Pinpoint the cell where the given text exists, returning its (x, y) midpoint coordinate. 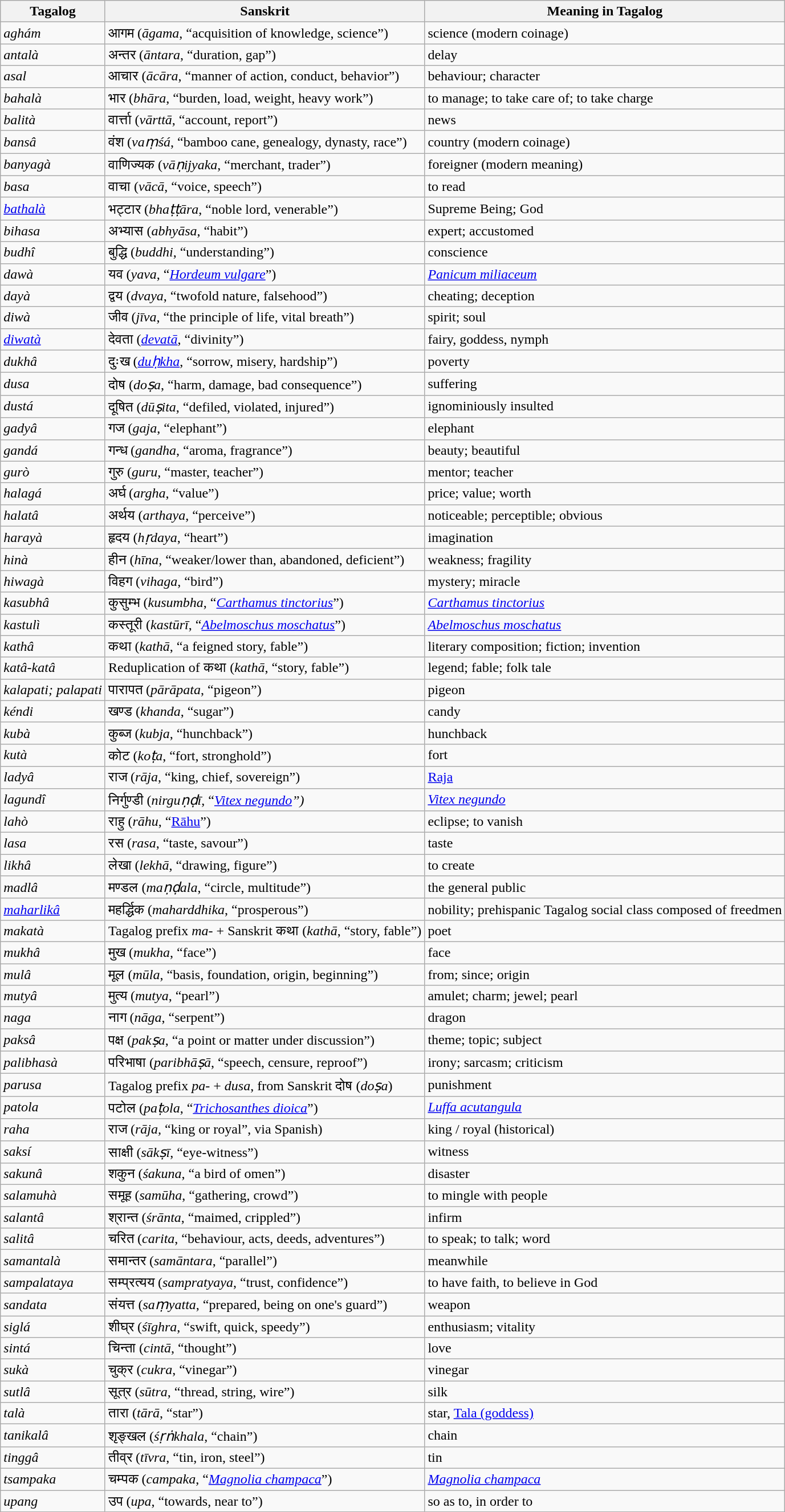
परिभाषा (paribhāṣā, “speech, censure, reproof”) (265, 1062)
यव (yava, “Hordeum vulgare”) (265, 274)
vinegar (605, 1370)
गन्ध (gandha, “aroma, fragrance”) (265, 450)
चिन्ता (cintā, “thought”) (265, 1348)
salamuhà (53, 1196)
king / royal (historical) (605, 1130)
शीघ्र (śīghra, “swift, quick, speedy”) (265, 1326)
mystery; miracle (605, 581)
Tagalog prefix ma- + Sanskrit कथा (kathā, “story, fable”) (265, 931)
सूत्र (sūtra, “thread, string, wire”) (265, 1392)
Panicum miliaceum (605, 274)
lasa (53, 843)
basa (53, 186)
to speak; to talk; word (605, 1239)
harayà (53, 537)
bansâ (53, 142)
mukhâ (53, 952)
irony; sarcasm; criticism (605, 1062)
sakunâ (53, 1174)
candy (605, 711)
kéndi (53, 711)
so as to, in order to (605, 1501)
price; value; worth (605, 494)
infirm (605, 1217)
हृदय (hṛdaya, “heart”) (265, 537)
समान्तर (samāntara, “parallel”) (265, 1261)
मण्डल (maṇḍala, “circle, multitude”) (265, 887)
पक्ष (pakṣa, “a point or matter under discussion”) (265, 1040)
gadyâ (53, 429)
sintá (53, 1348)
diwà (53, 317)
नाग (nāga, “serpent”) (265, 1018)
गज (gaja, “elephant”) (265, 429)
साक्षी (sākṣī, “eye-witness”) (265, 1152)
वाचा (vācā, “voice, speech”) (265, 186)
love (605, 1348)
makatà (53, 931)
Carthamus tinctorius (605, 603)
कुसुम्भ (kusumbha, “Carthamus tinctorius”) (265, 603)
weakness; fragility (605, 560)
bahalà (53, 98)
elephant (605, 429)
dukhâ (53, 361)
aghám (53, 33)
kathâ (53, 646)
diwatà (53, 339)
poverty (605, 361)
मुत्य (mutya, “pearl”) (265, 996)
महर्द्धिक (maharddhika, “prosperous”) (265, 909)
दूषित (dūṣita, “defiled, violated, injured”) (265, 406)
kubà (53, 733)
expert; accustomed (605, 231)
ladyâ (53, 777)
खण्ड (khanda, “sugar”) (265, 711)
legend; fable; folk tale (605, 668)
country (modern coinage) (605, 142)
fort (605, 755)
gurò (53, 472)
balità (53, 120)
punishment (605, 1085)
Sanskrit (265, 11)
भट्टार (bhaṭṭāra, “noble lord, venerable”) (265, 209)
disaster (605, 1174)
saksí (53, 1152)
रस (rasa, “taste, savour”) (265, 843)
siglá (53, 1326)
बुद्धि (buddhi, “understanding”) (265, 252)
naga (53, 1018)
कोट (koṭa, “fort, stronghold”) (265, 755)
hiwagà (53, 581)
अर्घ (argha, “value”) (265, 494)
वाणिज्यक (vāṇijyaka, “merchant, trader”) (265, 165)
राहु (rāhu, “Rāhu”) (265, 822)
science (modern coinage) (605, 33)
salitâ (53, 1239)
amulet; charm; jewel; pearl (605, 996)
Tagalog (53, 11)
मूल (mūla, “basis, foundation, origin, beginning”) (265, 974)
sukà (53, 1370)
सम्प्रत्यय (sampratyaya, “trust, confidence”) (265, 1282)
तीव्र (tīvra, “tin, iron, steel”) (265, 1457)
beauty; beautiful (605, 450)
bathalà (53, 209)
behaviour; character (605, 76)
tin (605, 1457)
tanikalâ (53, 1436)
Supreme Being; God (605, 209)
राज (rāja, “king or royal”, via Spanish) (265, 1130)
chain (605, 1436)
उप (upa, “towards, near to”) (265, 1501)
imagination (605, 537)
dusa (53, 384)
likhâ (53, 865)
Tagalog prefix pa- + dusa, from Sanskrit दोष (doṣa) (265, 1085)
अन्तर (āntara, “duration, gap”) (265, 55)
paksâ (53, 1040)
dragon (605, 1018)
शृङ्खल (śṛṅkhala, “chain”) (265, 1436)
banyagà (53, 165)
samantalà (53, 1261)
halatâ (53, 515)
द्वय (dvaya, “twofold nature, falsehood”) (265, 296)
salantâ (53, 1217)
kutà (53, 755)
संयत्त (saṃyatta, “prepared, being on one's guard”) (265, 1305)
news (605, 120)
विहग (vihaga, “bird”) (265, 581)
theme; topic; subject (605, 1040)
Vitex negundo (605, 800)
आचार (ācāra, “manner of action, conduct, behavior”) (265, 76)
sandata (53, 1305)
halagá (53, 494)
patola (53, 1107)
the general public (605, 887)
पटोल (paṭola, “Trichosanthes dioica”) (265, 1107)
silk (605, 1392)
ignominiously insulted (605, 406)
kastulì (53, 625)
to manage; to take care of; to take charge (605, 98)
दुःख (duḥkha, “sorrow, misery, hardship”) (265, 361)
katâ-katâ (53, 668)
अभ्यास (abhyāsa, “habit”) (265, 231)
conscience (605, 252)
nobility; prehispanic Tagalog social class composed of freedmen (605, 909)
तारा (tārā, “star”) (265, 1413)
mutyâ (53, 996)
lagundî (53, 800)
Reduplication of कथा (kathā, “story, fable”) (265, 668)
समूह (samūha, “gathering, crowd”) (265, 1196)
चरित (carita, “behaviour, acts, deeds, adventures”) (265, 1239)
to create (605, 865)
cheating; deception (605, 296)
mentor; teacher (605, 472)
श्रान्त (śrānta, “maimed, crippled”) (265, 1217)
enthusiasm; vitality (605, 1326)
talà (53, 1413)
dustá (53, 406)
palibhasà (53, 1062)
पारापत (pārāpata, “pigeon”) (265, 690)
pigeon (605, 690)
weapon (605, 1305)
लेखा (lekhā, “drawing, figure”) (265, 865)
Meaning in Tagalog (605, 11)
budhî (53, 252)
dawà (53, 274)
चम्पक (campaka, “Magnolia champaca”) (265, 1479)
वार्त्ता (vārttā, “account, report”) (265, 120)
face (605, 952)
कुब्ज (kubja, “hunchback”) (265, 733)
to read (605, 186)
suffering (605, 384)
दोष (doṣa, “harm, damage, bad consequence”) (265, 384)
witness (605, 1152)
maharlikâ (53, 909)
fairy, goddess, nymph (605, 339)
sutlâ (53, 1392)
Abelmoschus moschatus (605, 625)
कस्तूरी (kastūrī, “Abelmoschus moschatus”) (265, 625)
अर्थय (arthaya, “perceive”) (265, 515)
चुक्र (cukra, “vinegar”) (265, 1370)
parusa (53, 1085)
Magnolia champaca (605, 1479)
हीन (hīna, “weaker/lower than, abandoned, deficient”) (265, 560)
कथा (kathā, “a feigned story, fable”) (265, 646)
वंश (vaṃśá, “bamboo cane, genealogy, dynasty, race”) (265, 142)
upang (53, 1501)
Luffa acutangula (605, 1107)
गुरु (guru, “master, teacher”) (265, 472)
शकुन (śakuna, “a bird of omen”) (265, 1174)
देवता (devatā, “divinity”) (265, 339)
madlâ (53, 887)
राज (rāja, “king, chief, sovereign”) (265, 777)
bihasa (53, 231)
hinà (53, 560)
जीव (jīva, “the principle of life, vital breath”) (265, 317)
mulâ (53, 974)
eclipse; to vanish (605, 822)
literary composition; fiction; invention (605, 646)
foreigner (modern meaning) (605, 165)
मुख (mukha, “face”) (265, 952)
delay (605, 55)
poet (605, 931)
spirit; soul (605, 317)
lahò (53, 822)
from; since; origin (605, 974)
kasubhâ (53, 603)
भार (bhāra, “burden, load, weight, heavy work”) (265, 98)
to mingle with people (605, 1196)
to have faith, to believe in God (605, 1282)
raha (53, 1130)
noticeable; perceptible; obvious (605, 515)
Raja (605, 777)
star, Tala (goddess) (605, 1413)
antalà (53, 55)
hunchback (605, 733)
tsampaka (53, 1479)
dayà (53, 296)
sampalataya (53, 1282)
meanwhile (605, 1261)
taste (605, 843)
आगम (āgama, “acquisition of knowledge, science”) (265, 33)
gandá (53, 450)
निर्गुण्डी (nirguṇḍī, “Vitex negundo”) (265, 800)
asal (53, 76)
tinggâ (53, 1457)
kalapati; palapati (53, 690)
